For the text-containing cell, return its midpoint in (x, y) coordinate format. 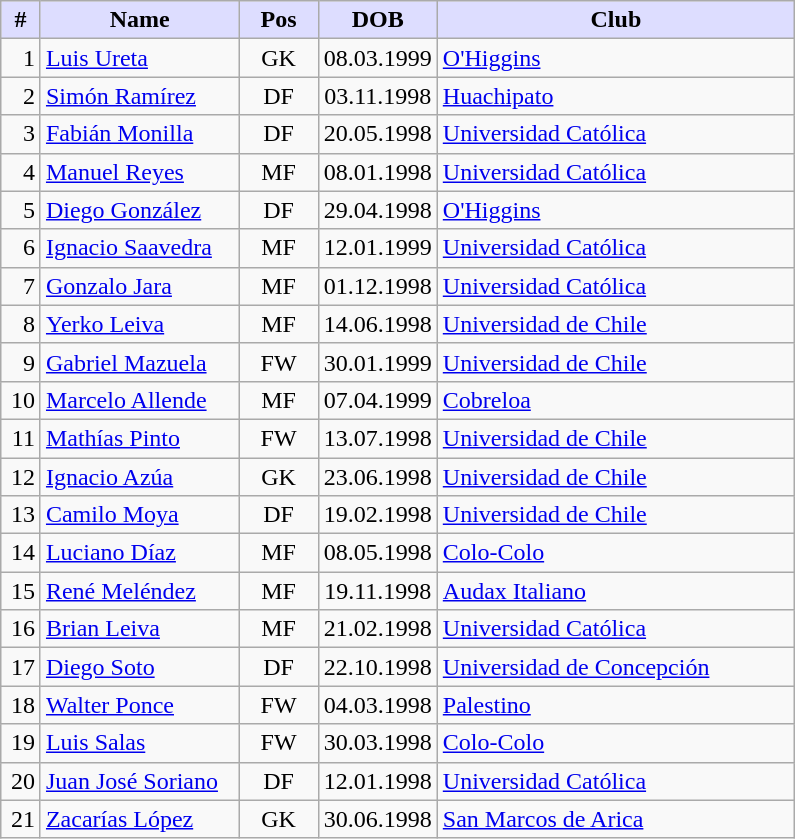
Walter Ponce (139, 705)
Simón Ramírez (139, 96)
12 (21, 477)
Luciano Díaz (139, 553)
2 (21, 96)
Pos (278, 20)
Luis Ureta (139, 58)
Zacarías López (139, 819)
12.01.1998 (378, 781)
Diego González (139, 210)
Club (616, 20)
7 (21, 286)
19.02.1998 (378, 515)
9 (21, 362)
Manuel Reyes (139, 172)
29.04.1998 (378, 210)
Ignacio Azúa (139, 477)
Name (139, 20)
08.05.1998 (378, 553)
30.03.1998 (378, 743)
15 (21, 591)
20 (21, 781)
22.10.1998 (378, 667)
San Marcos de Arica (616, 819)
DOB (378, 20)
Fabián Monilla (139, 134)
16 (21, 629)
6 (21, 248)
13.07.1998 (378, 438)
19 (21, 743)
Luis Salas (139, 743)
1 (21, 58)
21 (21, 819)
08.01.1998 (378, 172)
Huachipato (616, 96)
18 (21, 705)
Yerko Leiva (139, 324)
01.12.1998 (378, 286)
11 (21, 438)
04.03.1998 (378, 705)
3 (21, 134)
08.03.1999 (378, 58)
Ignacio Saavedra (139, 248)
14 (21, 553)
Audax Italiano (616, 591)
Cobreloa (616, 400)
14.06.1998 (378, 324)
Palestino (616, 705)
30.01.1999 (378, 362)
19.11.1998 (378, 591)
Gabriel Mazuela (139, 362)
21.02.1998 (378, 629)
13 (21, 515)
René Meléndez (139, 591)
Camilo Moya (139, 515)
03.11.1998 (378, 96)
30.06.1998 (378, 819)
17 (21, 667)
Diego Soto (139, 667)
Universidad de Concepción (616, 667)
Mathías Pinto (139, 438)
07.04.1999 (378, 400)
8 (21, 324)
5 (21, 210)
Marcelo Allende (139, 400)
Juan José Soriano (139, 781)
23.06.1998 (378, 477)
12.01.1999 (378, 248)
# (21, 20)
Gonzalo Jara (139, 286)
Brian Leiva (139, 629)
10 (21, 400)
4 (21, 172)
20.05.1998 (378, 134)
